Return the [x, y] coordinate for the center point of the cell that contains the specified text.  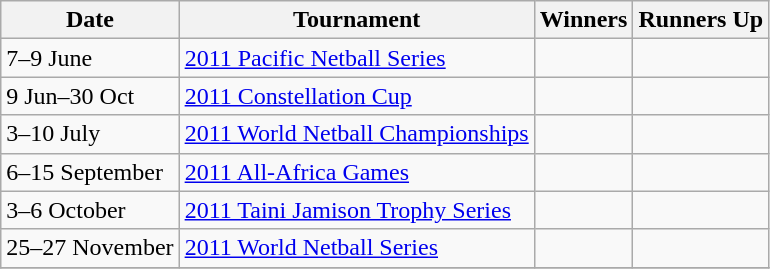
2011 All-Africa Games [356, 172]
2011 Pacific Netball Series [356, 58]
2011 Taini Jamison Trophy Series [356, 210]
2011 Constellation Cup [356, 96]
Winners [584, 20]
3–10 July [90, 134]
6–15 September [90, 172]
7–9 June [90, 58]
3–6 October [90, 210]
9 Jun–30 Oct [90, 96]
Runners Up [701, 20]
2011 World Netball Series [356, 248]
2011 World Netball Championships [356, 134]
25–27 November [90, 248]
Date [90, 20]
Tournament [356, 20]
